Capture the cell that displays the provided text and extract its (x, y) central coordinate. 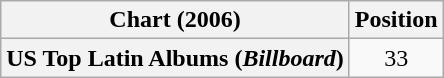
US Top Latin Albums (Billboard) (176, 58)
Position (396, 20)
33 (396, 58)
Chart (2006) (176, 20)
